Identify which cell holds the provided text, then report its [x, y] central coordinate. 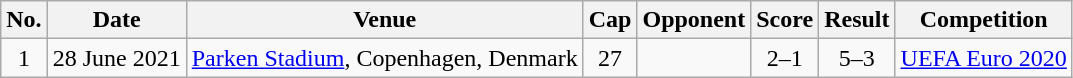
Result [857, 20]
28 June 2021 [116, 58]
5–3 [857, 58]
Competition [984, 20]
Opponent [694, 20]
Score [785, 20]
Venue [384, 20]
Cap [610, 20]
2–1 [785, 58]
Parken Stadium, Copenhagen, Denmark [384, 58]
UEFA Euro 2020 [984, 58]
Date [116, 20]
27 [610, 58]
1 [24, 58]
No. [24, 20]
